Extract the [X, Y] coordinate from the center of the cell holding the provided text.  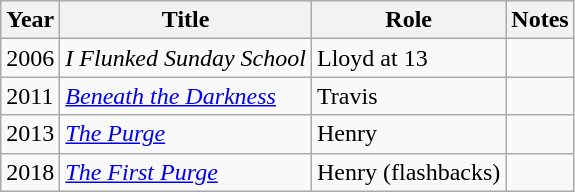
Travis [408, 96]
2006 [30, 58]
Year [30, 20]
2018 [30, 172]
Role [408, 20]
2011 [30, 96]
Henry (flashbacks) [408, 172]
I Flunked Sunday School [186, 58]
Notes [540, 20]
Lloyd at 13 [408, 58]
Beneath the Darkness [186, 96]
2013 [30, 134]
Title [186, 20]
The First Purge [186, 172]
The Purge [186, 134]
Henry [408, 134]
